Determine the [X, Y] coordinate at the center of the cell enclosing the given text.  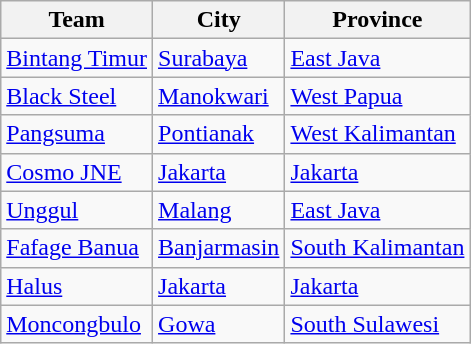
Team [77, 20]
West Kalimantan [378, 134]
Gowa [219, 324]
Moncongbulo [77, 324]
South Kalimantan [378, 248]
Cosmo JNE [77, 172]
Unggul [77, 210]
Pontianak [219, 134]
Malang [219, 210]
Bintang Timur [77, 58]
City [219, 20]
Manokwari [219, 96]
South Sulawesi [378, 324]
Banjarmasin [219, 248]
Pangsuma [77, 134]
Province [378, 20]
Halus [77, 286]
Fafage Banua [77, 248]
West Papua [378, 96]
Surabaya [219, 58]
Black Steel [77, 96]
